Provide the (x, y) coordinate of the cell's center where the given text is located.  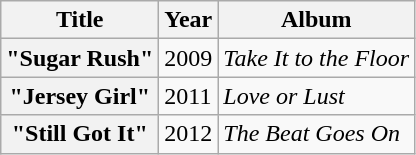
2012 (188, 134)
Take It to the Floor (316, 58)
The Beat Goes On (316, 134)
2009 (188, 58)
"Sugar Rush" (80, 58)
Album (316, 20)
Title (80, 20)
2011 (188, 96)
Love or Lust (316, 96)
Year (188, 20)
"Jersey Girl" (80, 96)
"Still Got It" (80, 134)
